Find where the given text appears and provide that cell's center as (x, y) coordinate. 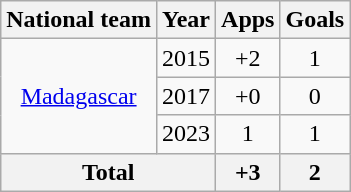
National team (79, 20)
2023 (186, 134)
+0 (248, 96)
2 (315, 172)
+2 (248, 58)
Madagascar (79, 96)
Total (108, 172)
0 (315, 96)
2015 (186, 58)
Year (186, 20)
+3 (248, 172)
Goals (315, 20)
Apps (248, 20)
2017 (186, 96)
